Find where the given text appears and provide that cell's center as [X, Y] coordinate. 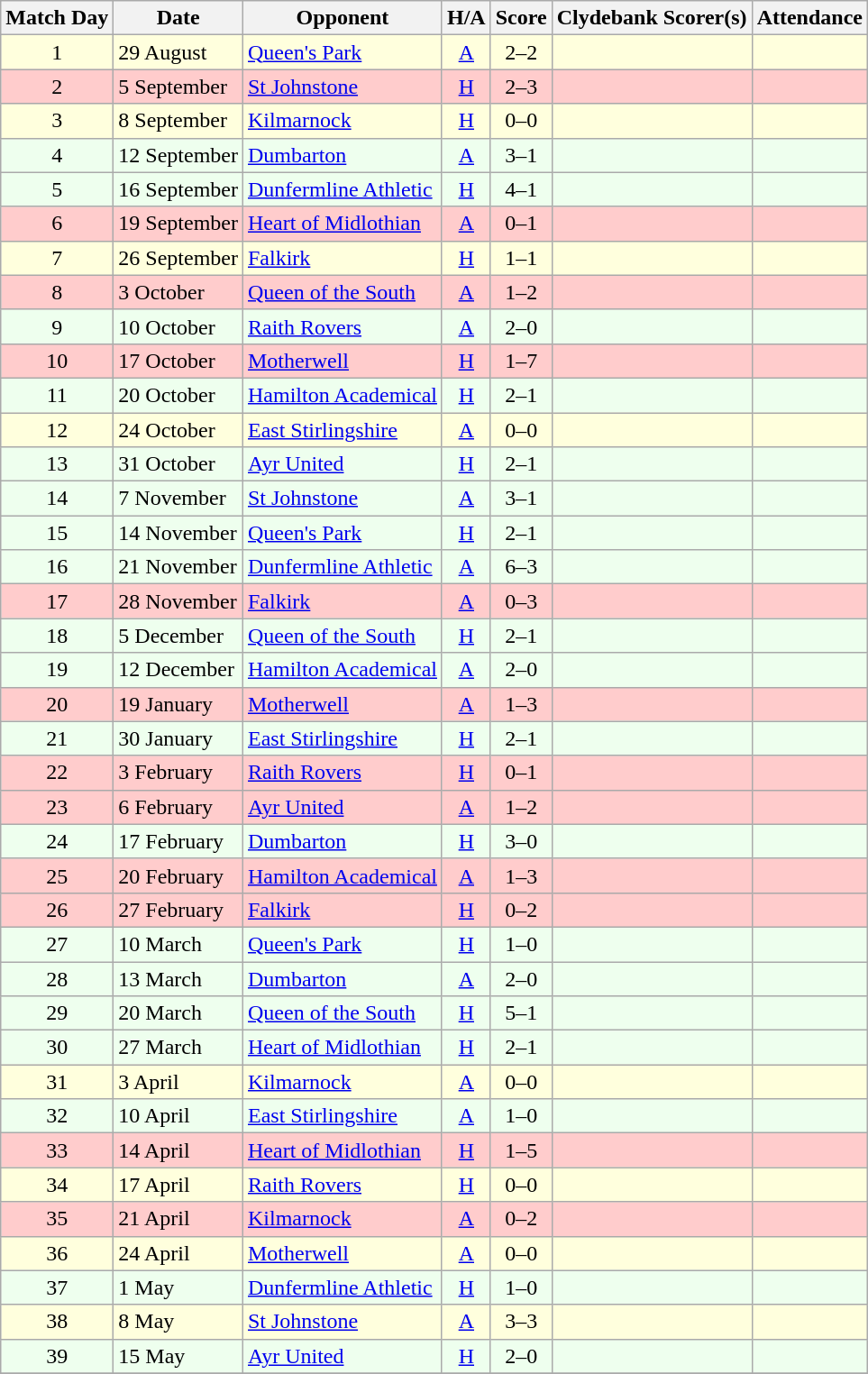
2–3 [521, 87]
29 [58, 1013]
5 December [178, 636]
3 October [178, 292]
3 April [178, 1082]
28 November [178, 601]
20 [58, 704]
21 April [178, 1219]
11 [58, 395]
14 November [178, 533]
14 April [178, 1150]
21 November [178, 567]
18 [58, 636]
39 [58, 1356]
14 [58, 499]
33 [58, 1150]
1–1 [521, 258]
8 September [178, 121]
5 [58, 189]
16 [58, 567]
24 [58, 841]
20 October [178, 395]
27 [58, 944]
5–1 [521, 1013]
22 [58, 773]
26 [58, 910]
12 September [178, 155]
3 February [178, 773]
10 [58, 361]
32 [58, 1116]
8 [58, 292]
16 September [178, 189]
24 October [178, 430]
1–7 [521, 361]
Date [178, 18]
17 February [178, 841]
35 [58, 1219]
36 [58, 1253]
3–3 [521, 1322]
6 [58, 224]
37 [58, 1287]
26 September [178, 258]
10 March [178, 944]
Score [521, 18]
12 December [178, 670]
Match Day [58, 18]
2–2 [521, 52]
31 [58, 1082]
30 January [178, 738]
27 March [178, 1048]
19 January [178, 704]
31 October [178, 464]
Opponent [343, 18]
19 [58, 670]
21 [58, 738]
17 [58, 601]
24 April [178, 1253]
28 [58, 978]
4–1 [521, 189]
Clydebank Scorer(s) [652, 18]
5 September [178, 87]
6–3 [521, 567]
7 [58, 258]
20 March [178, 1013]
12 [58, 430]
20 February [178, 875]
1–5 [521, 1150]
6 February [178, 807]
Attendance [809, 18]
30 [58, 1048]
13 [58, 464]
3 [58, 121]
10 October [178, 326]
H/A [466, 18]
29 August [178, 52]
15 May [178, 1356]
2 [58, 87]
19 September [178, 224]
4 [58, 155]
1 [58, 52]
8 May [178, 1322]
7 November [178, 499]
0–3 [521, 601]
3–0 [521, 841]
17 April [178, 1185]
1 May [178, 1287]
38 [58, 1322]
15 [58, 533]
13 March [178, 978]
27 February [178, 910]
17 October [178, 361]
10 April [178, 1116]
23 [58, 807]
25 [58, 875]
9 [58, 326]
34 [58, 1185]
